Find where the given text appears and provide that cell's center as (X, Y) coordinate. 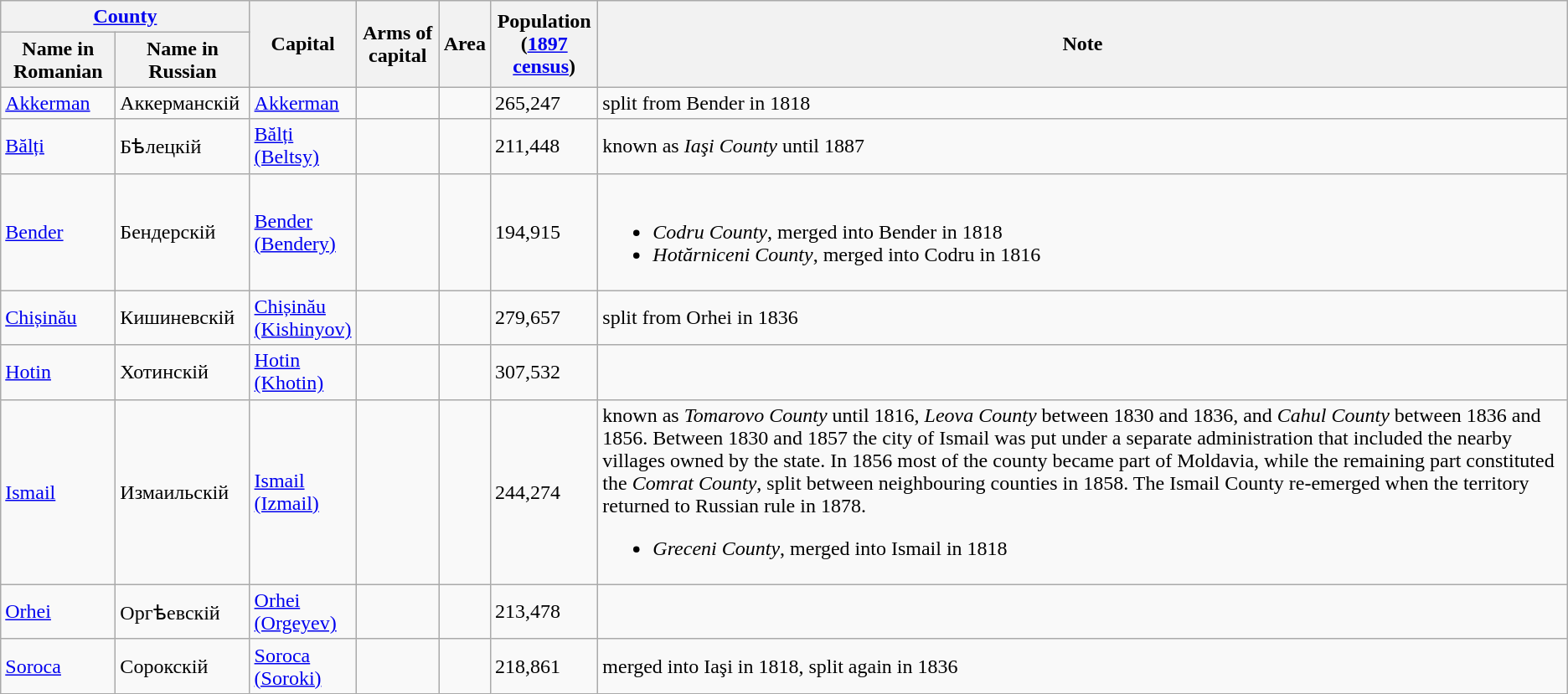
Codru County, merged into Bender in 1818Hotărniceni County, merged into Codru in 1816 (1082, 232)
194,915 (544, 232)
Кишиневскій (183, 318)
Arms of capital (397, 44)
County (126, 17)
213,478 (544, 611)
307,532 (544, 372)
Бѣлецкій (183, 146)
Ismail(Izmail) (303, 492)
Bălți (59, 146)
265,247 (544, 103)
Note (1082, 44)
218,861 (544, 666)
Хотинскій (183, 372)
244,274 (544, 492)
Измаильскій (183, 492)
Soroca (59, 666)
Hotin (59, 372)
Аккерманскій (183, 103)
Area (464, 44)
Бендерскій (183, 232)
Сорокскій (183, 666)
Bălți(Beltsy) (303, 146)
split from Orhei in 1836 (1082, 318)
Chișinău(Kishinyov) (303, 318)
split from Bender in 1818 (1082, 103)
Population(1897 census) (544, 44)
Soroca(Soroki) (303, 666)
Hotin(Khotin) (303, 372)
Name in Russian (183, 60)
Chișinău (59, 318)
known as Iaşi County until 1887 (1082, 146)
211,448 (544, 146)
Orhei (59, 611)
Capital (303, 44)
Ismail (59, 492)
Bender(Bendery) (303, 232)
Bender (59, 232)
Оргѣевскій (183, 611)
merged into Iaşi in 1818, split again in 1836 (1082, 666)
Name in Romanian (59, 60)
Orhei(Orgeyev) (303, 611)
279,657 (544, 318)
